Return the (X, Y) coordinate for the center point of the cell that contains the specified text.  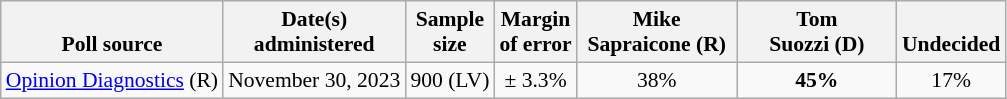
Date(s)administered (314, 32)
45% (817, 80)
Undecided (951, 32)
MikeSapraicone (R) (657, 32)
900 (LV) (450, 80)
17% (951, 80)
Opinion Diagnostics (R) (112, 80)
November 30, 2023 (314, 80)
± 3.3% (535, 80)
Samplesize (450, 32)
Poll source (112, 32)
38% (657, 80)
Marginof error (535, 32)
TomSuozzi (D) (817, 32)
